Determine the (X, Y) coordinate at the center of the cell enclosing the given text.  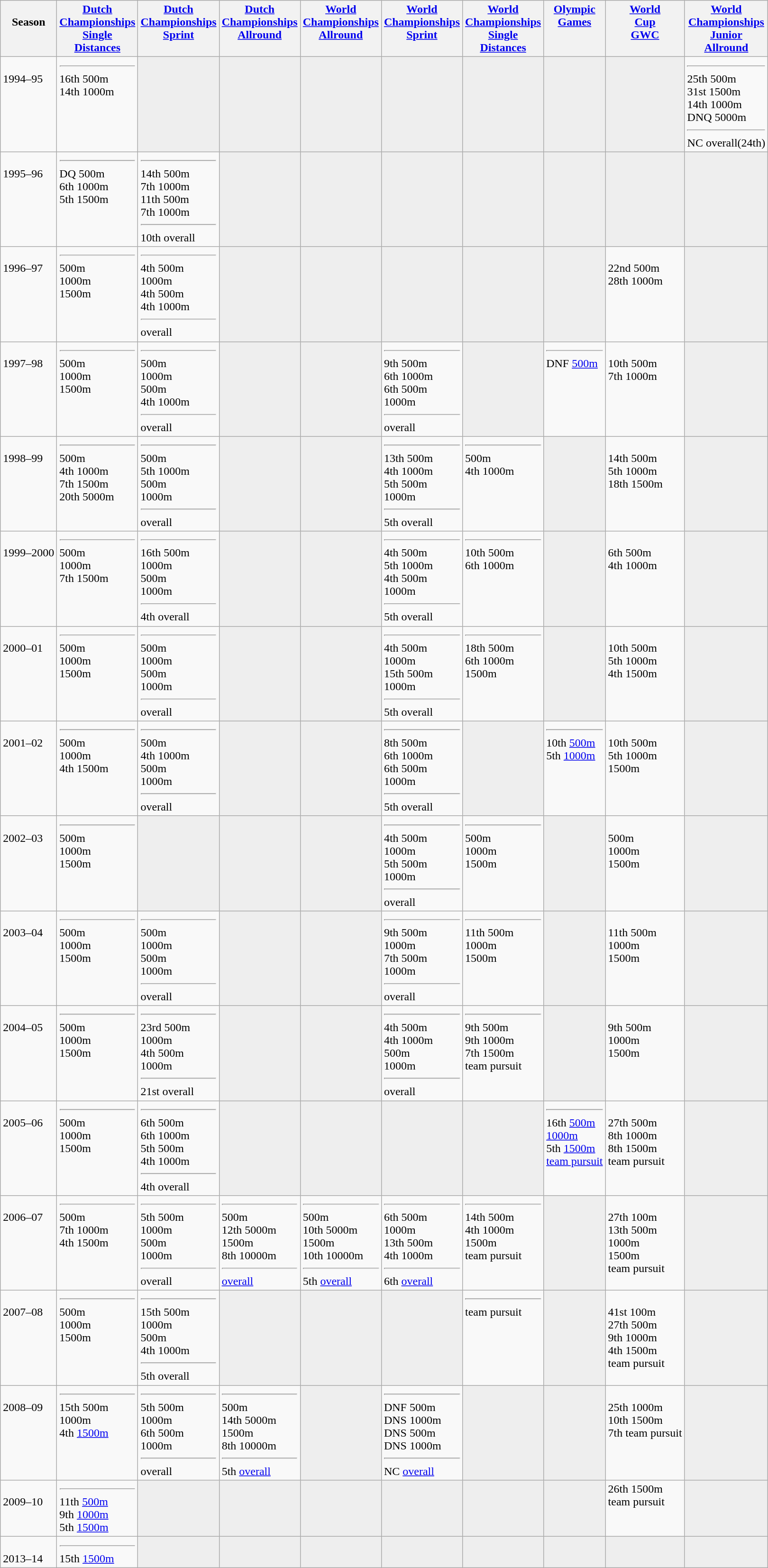
9th 500m 6th 1000m 6th 500m 1000m overall (422, 389)
6th 500m 4th 1000m (645, 579)
18th 500m 6th 1000m 1500m (503, 673)
6th 500m 6th 1000m 5th 500m 4th 1000m 4th overall (178, 1148)
2001–02 (28, 768)
Dutch Championships Allround (260, 28)
10th 500m 5th 1000m 1500m (645, 768)
15th 1500m (98, 1552)
26th 1500m team pursuit (645, 1508)
14th 500m 4th 1000m 1500m team pursuit (503, 1243)
500m 1000m 500m 4th 1000m overall (178, 389)
2000–01 (28, 673)
1998–99 (28, 484)
10th 500m 6th 1000m (503, 579)
41st 100m 27th 500m 9th 1000m 4th 1500m team pursuit (645, 1338)
team pursuit (503, 1338)
6th 500m 1000m 13th 500m 4th 1000m 6th overall (422, 1243)
1995–96 (28, 199)
27th 500m 8th 1000m 8th 1500m team pursuit (645, 1148)
2007–08 (28, 1338)
500m 4th 1000m (503, 484)
1997–98 (28, 389)
500m 5th 1000m 500m 1000m overall (178, 484)
500m 4th 1000m 500m 1000m overall (178, 768)
500m 12th 5000m 1500m 8th 10000m overall (260, 1243)
8th 500m 6th 1000m 6th 500m 1000m 5th overall (422, 768)
Season (28, 28)
World Cup GWC (645, 28)
Olympic Games (575, 28)
16th 500m 1000m 5th 1500m team pursuit (575, 1148)
500m 14th 5000m 1500m 8th 10000m 5th overall (260, 1433)
5th 500m 1000m 500m 1000m overall (178, 1243)
5th 500m 1000m 6th 500m 1000m overall (178, 1433)
500m 4th 1000m 7th 1500m 20th 5000m (98, 484)
1999–2000 (28, 579)
15th 500m 1000m 500m 4th 1000m 5th overall (178, 1338)
4th 500m 1000m 5th 500m 1000m overall (422, 863)
4th 500m 4th 1000m 500m 1000m overall (422, 1053)
DNF 500m DNS 1000m DNS 500m DNS 1000m NC overall (422, 1433)
2008–09 (28, 1433)
World Championships Junior Allround (726, 28)
500m 10th 5000m 1500m 10th 10000m 5th overall (340, 1243)
16th 500m 1000m 500m 1000m 4th overall (178, 579)
11th 500m 9th 1000m 5th 1500m (98, 1508)
1996–97 (28, 294)
4th 500m 1000m 4th 500m 4th 1000m overall (178, 294)
10th 500m 5th 1000m 4th 1500m (645, 673)
22nd 500m 28th 1000m (645, 294)
23rd 500m 1000m 4th 500m 1000m 21st overall (178, 1053)
Dutch Championships Single Distances (98, 28)
10th 500m 5th 1000m (575, 768)
DNF 500m (575, 389)
4th 500m 1000m 15th 500m 1000m 5th overall (422, 673)
2006–07 (28, 1243)
14th 500m 5th 1000m 18th 1500m (645, 484)
2002–03 (28, 863)
2009–10 (28, 1508)
DQ 500m 6th 1000m 5th 1500m (98, 199)
500m 1000m 4th 1500m (98, 768)
4th 500m 5th 1000m 4th 500m 1000m 5th overall (422, 579)
16th 500m 14th 1000m (98, 104)
9th 500m 1000m 7th 500m 1000m overall (422, 958)
World Championships Sprint (422, 28)
9th 500m 9th 1000m 7th 1500m team pursuit (503, 1053)
1994–95 (28, 104)
13th 500m 4th 1000m 5th 500m 1000m 5th overall (422, 484)
Dutch Championships Sprint (178, 28)
9th 500m 1000m 1500m (645, 1053)
World Championships Single Distances (503, 28)
27th 100m 13th 500m 1000m 1500m team pursuit (645, 1243)
2004–05 (28, 1053)
10th 500m 7th 1000m (645, 389)
25th 500m 31st 1500m 14th 1000m DNQ 5000m NC overall(24th) (726, 104)
2003–04 (28, 958)
500m 7th 1000m 4th 1500m (98, 1243)
500m 1000m 7th 1500m (98, 579)
25th 1000m 10th 1500m 7th team pursuit (645, 1433)
15th 500m 1000m 4th 1500m (98, 1433)
2013–14 (28, 1552)
World Championships Allround (340, 28)
14th 500m 7th 1000m 11th 500m 7th 1000m 10th overall (178, 199)
2005–06 (28, 1148)
